Pinpoint the cell where the given text exists, returning its (x, y) midpoint coordinate. 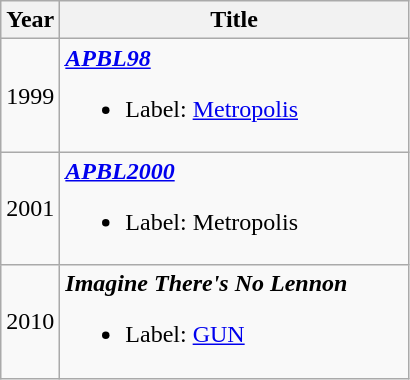
1999 (30, 96)
Title (234, 20)
Imagine There's No LennonLabel: GUN (234, 322)
APBL2000Label: Metropolis (234, 208)
2010 (30, 322)
2001 (30, 208)
Year (30, 20)
APBL98Label: Metropolis (234, 96)
